Determine the (X, Y) coordinate at the center of the cell enclosing the given text.  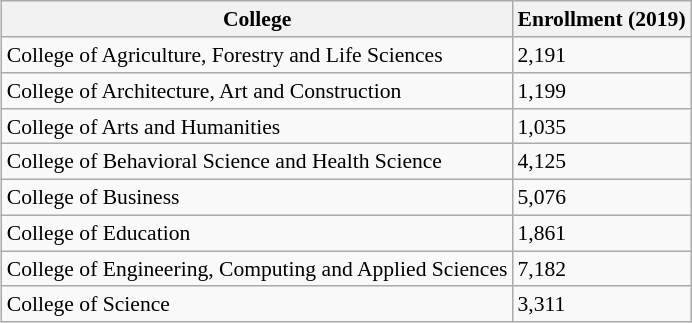
5,076 (601, 197)
2,191 (601, 55)
Enrollment (2019) (601, 19)
College of Education (258, 233)
College of Science (258, 304)
College of Architecture, Art and Construction (258, 91)
College of Agriculture, Forestry and Life Sciences (258, 55)
College of Arts and Humanities (258, 126)
1,199 (601, 91)
College of Business (258, 197)
1,861 (601, 233)
College of Behavioral Science and Health Science (258, 162)
3,311 (601, 304)
1,035 (601, 126)
College of Engineering, Computing and Applied Sciences (258, 269)
7,182 (601, 269)
College (258, 19)
4,125 (601, 162)
